Scan for the cell matching the given text and deliver its (x, y) coordinate at center. 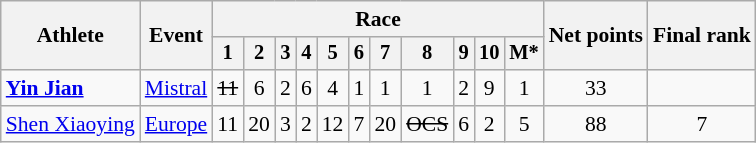
Athlete (70, 36)
12 (333, 124)
Mistral (176, 88)
OCS (427, 124)
Net points (596, 36)
10 (489, 54)
Yin Jian (70, 88)
M* (524, 54)
Shen Xiaoying (70, 124)
Race (378, 19)
8 (427, 54)
88 (596, 124)
Europe (176, 124)
Final rank (702, 36)
33 (596, 88)
Event (176, 36)
